From the cell containing the given text, extract its center point as [X, Y] coordinate. 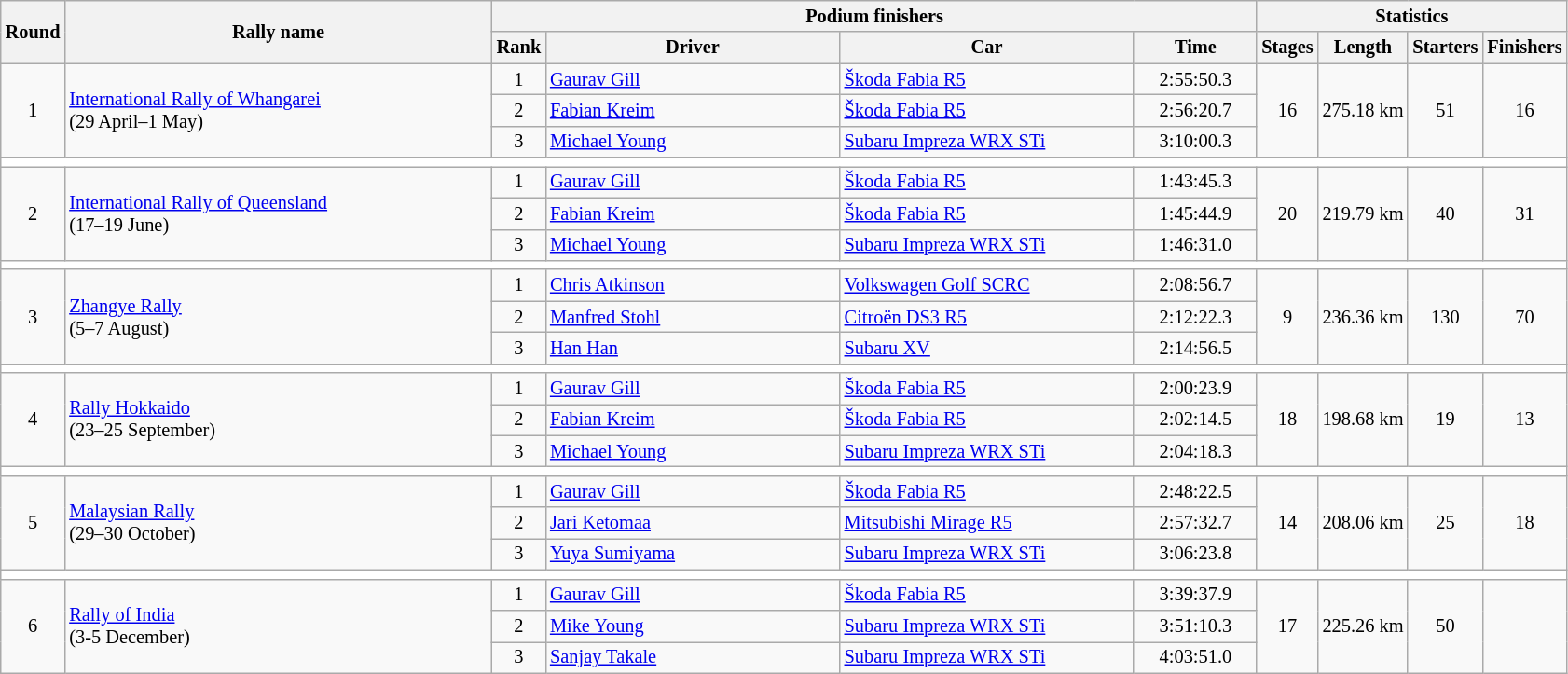
Time [1195, 48]
219.79 km [1363, 213]
31 [1524, 213]
Volkswagen Golf SCRC [987, 285]
Manfred Stohl [693, 317]
Length [1363, 48]
19 [1445, 420]
13 [1524, 420]
Driver [693, 48]
Mike Young [693, 626]
25 [1445, 522]
Podium finishers [874, 16]
International Rally of Queensland(17–19 June) [278, 213]
Yuya Sumiyama [693, 554]
Rally Hokkaido(23–25 September) [278, 420]
Stages [1286, 48]
6 [34, 626]
Finishers [1524, 48]
236.36 km [1363, 317]
4 [34, 420]
2:00:23.9 [1195, 389]
Rally name [278, 32]
1:45:44.9 [1195, 213]
2:04:18.3 [1195, 451]
275.18 km [1363, 110]
40 [1445, 213]
Statistics [1411, 16]
51 [1445, 110]
2:12:22.3 [1195, 317]
2:14:56.5 [1195, 348]
2:08:56.7 [1195, 285]
9 [1286, 317]
Round [34, 32]
2:02:14.5 [1195, 420]
20 [1286, 213]
70 [1524, 317]
Starters [1445, 48]
Sanjay Takale [693, 657]
208.06 km [1363, 522]
2:48:22.5 [1195, 491]
Malaysian Rally(29–30 October) [278, 522]
198.68 km [1363, 420]
14 [1286, 522]
Chris Atkinson [693, 285]
Mitsubishi Mirage R5 [987, 523]
Rally of India(3-5 December) [278, 626]
Citroën DS3 R5 [987, 317]
4:03:51.0 [1195, 657]
3:10:00.3 [1195, 142]
Jari Ketomaa [693, 523]
2:55:50.3 [1195, 79]
Subaru XV [987, 348]
Zhangye Rally(5–7 August) [278, 317]
1:46:31.0 [1195, 245]
50 [1445, 626]
5 [34, 522]
2:57:32.7 [1195, 523]
Rank [518, 48]
International Rally of Whangarei(29 April–1 May) [278, 110]
130 [1445, 317]
3:06:23.8 [1195, 554]
3:39:37.9 [1195, 595]
3:51:10.3 [1195, 626]
Car [987, 48]
Han Han [693, 348]
225.26 km [1363, 626]
17 [1286, 626]
2:56:20.7 [1195, 110]
1:43:45.3 [1195, 182]
